Output the (X, Y) coordinate of the center of the cell containing the given text.  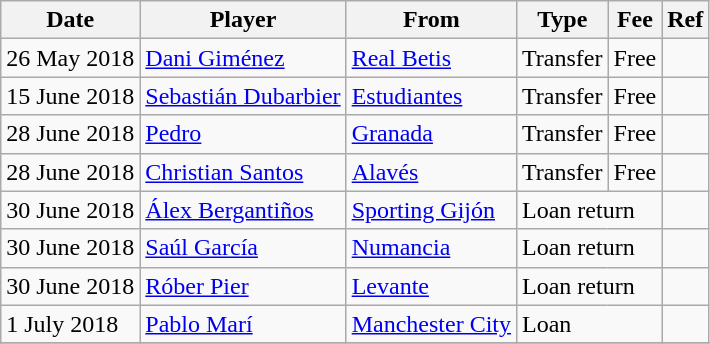
Loan (590, 324)
Type (563, 20)
Sporting Gijón (431, 210)
15 June 2018 (70, 96)
1 July 2018 (70, 324)
Numancia (431, 248)
Date (70, 20)
Levante (431, 286)
Real Betis (431, 58)
Christian Santos (243, 172)
Fee (635, 20)
From (431, 20)
Pablo Marí (243, 324)
Alavés (431, 172)
Estudiantes (431, 96)
Álex Bergantiños (243, 210)
Granada (431, 134)
Saúl García (243, 248)
Player (243, 20)
Pedro (243, 134)
Manchester City (431, 324)
26 May 2018 (70, 58)
Dani Giménez (243, 58)
Róber Pier (243, 286)
Sebastián Dubarbier (243, 96)
Ref (686, 20)
